Identify which cell holds the provided text, then report its (X, Y) central coordinate. 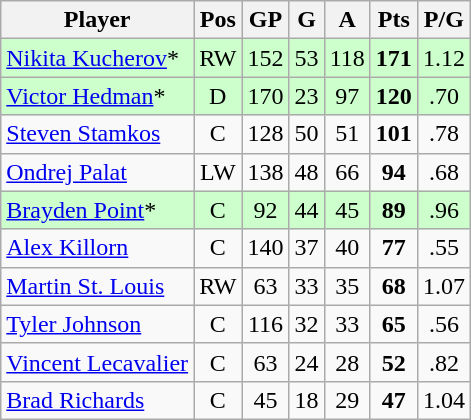
GP (266, 20)
37 (306, 248)
40 (347, 248)
.68 (444, 172)
89 (394, 210)
52 (394, 362)
Brad Richards (98, 400)
152 (266, 58)
92 (266, 210)
18 (306, 400)
D (218, 96)
66 (347, 172)
A (347, 20)
Martin St. Louis (98, 286)
44 (306, 210)
118 (347, 58)
171 (394, 58)
Vincent Lecavalier (98, 362)
Pts (394, 20)
.55 (444, 248)
Alex Killorn (98, 248)
65 (394, 324)
.56 (444, 324)
120 (394, 96)
53 (306, 58)
G (306, 20)
138 (266, 172)
Player (98, 20)
170 (266, 96)
Brayden Point* (98, 210)
LW (218, 172)
94 (394, 172)
77 (394, 248)
128 (266, 134)
47 (394, 400)
Pos (218, 20)
29 (347, 400)
101 (394, 134)
Steven Stamkos (98, 134)
50 (306, 134)
Nikita Kucherov* (98, 58)
.82 (444, 362)
24 (306, 362)
48 (306, 172)
116 (266, 324)
140 (266, 248)
.96 (444, 210)
51 (347, 134)
P/G (444, 20)
35 (347, 286)
.70 (444, 96)
23 (306, 96)
1.04 (444, 400)
Tyler Johnson (98, 324)
1.12 (444, 58)
28 (347, 362)
.78 (444, 134)
Victor Hedman* (98, 96)
32 (306, 324)
1.07 (444, 286)
97 (347, 96)
Ondrej Palat (98, 172)
68 (394, 286)
